Return the [X, Y] coordinate for the center point of the cell that contains the specified text.  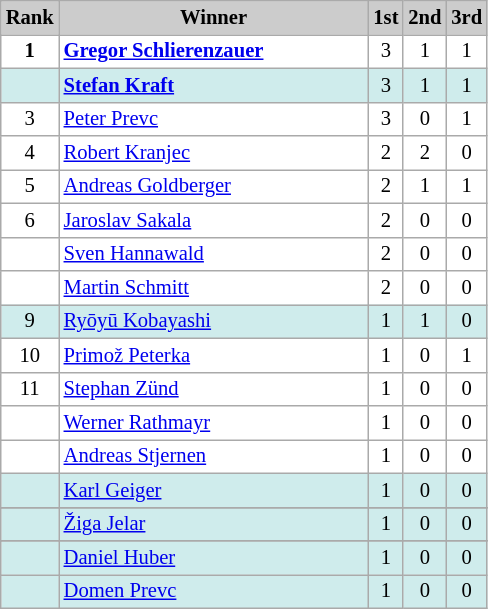
Robert Kranjec [214, 153]
4 [30, 153]
11 [30, 389]
9 [30, 321]
Stefan Kraft [214, 85]
1st [386, 17]
Žiga Jelar [214, 524]
Domen Prevc [214, 591]
2nd [424, 17]
10 [30, 355]
Martin Schmitt [214, 287]
Karl Geiger [214, 490]
5 [30, 186]
Jaroslav Sakala [214, 220]
Peter Prevc [214, 119]
Winner [214, 17]
3rd [466, 17]
Andreas Goldberger [214, 186]
Stephan Zünd [214, 389]
Sven Hannawald [214, 254]
Daniel Huber [214, 557]
Werner Rathmayr [214, 423]
Gregor Schlierenzauer [214, 51]
Primož Peterka [214, 355]
Andreas Stjernen [214, 456]
6 [30, 220]
Rank [30, 17]
Ryōyū Kobayashi [214, 321]
